Determine the [x, y] coordinate at the center of the cell enclosing the given text.  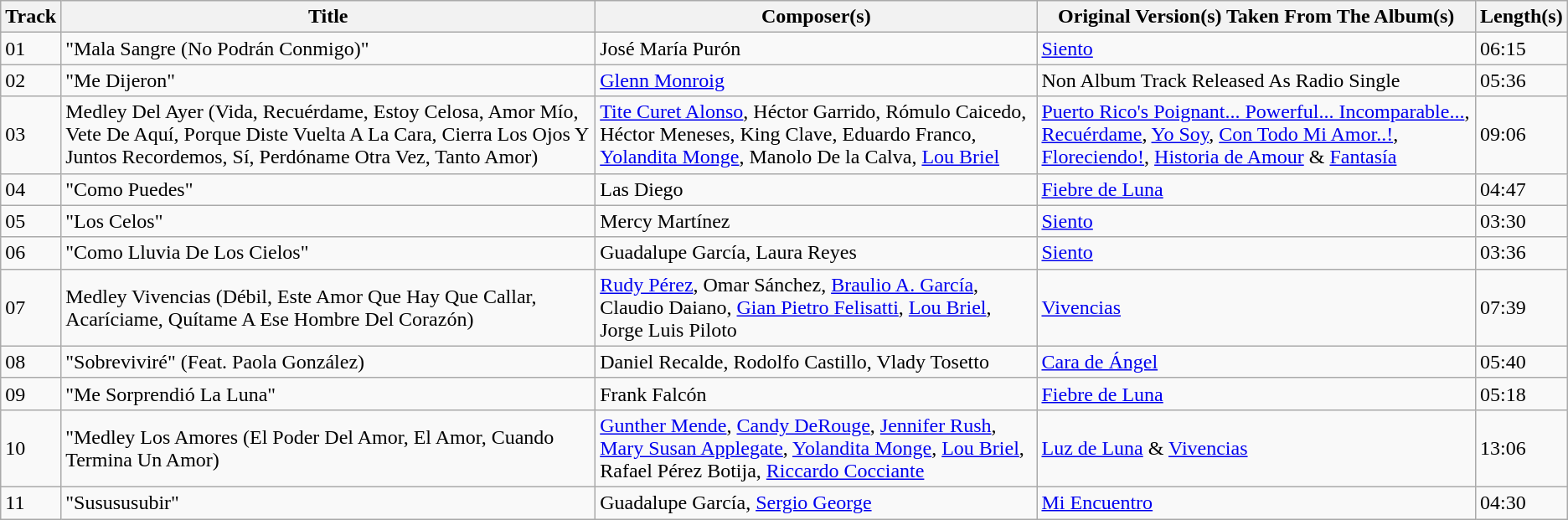
Puerto Rico's Poignant... Powerful... Incomparable..., Recuérdame, Yo Soy, Con Todo Mi Amor..!, Floreciendo!, Historia de Amour & Fantasía [1256, 135]
08 [31, 362]
04 [31, 189]
09:06 [1521, 135]
Rudy Pérez, Omar Sánchez, Braulio A. García, Claudio Daiano, Gian Pietro Felisatti, Lou Briel, Jorge Luis Piloto [816, 307]
01 [31, 49]
"Mala Sangre (No Podrán Conmigo)" [328, 49]
04:47 [1521, 189]
11 [31, 502]
"Los Celos" [328, 221]
Frank Falcón [816, 394]
03 [31, 135]
José María Purón [816, 49]
Mercy Martínez [816, 221]
"Como Puedes" [328, 189]
04:30 [1521, 502]
Length(s) [1521, 17]
Guadalupe García, Sergio George [816, 502]
13:06 [1521, 448]
Mi Encuentro [1256, 502]
05:40 [1521, 362]
Gunther Mende, Candy DeRouge, Jennifer Rush, Mary Susan Applegate, Yolandita Monge, Lou Briel, Rafael Pérez Botija, Riccardo Cocciante [816, 448]
Medley Vivencias (Débil, Este Amor Que Hay Que Callar, Acaríciame, Quítame A Ese Hombre Del Corazón) [328, 307]
"Susususubir" [328, 502]
Composer(s) [816, 17]
05:36 [1521, 80]
07:39 [1521, 307]
Guadalupe García, Laura Reyes [816, 253]
Daniel Recalde, Rodolfo Castillo, Vlady Tosetto [816, 362]
Cara de Ángel [1256, 362]
03:30 [1521, 221]
Las Diego [816, 189]
07 [31, 307]
Original Version(s) Taken From The Album(s) [1256, 17]
Track [31, 17]
Title [328, 17]
03:36 [1521, 253]
05:18 [1521, 394]
Vivencias [1256, 307]
Glenn Monroig [816, 80]
"Sobreviviré" (Feat. Paola González) [328, 362]
Non Album Track Released As Radio Single [1256, 80]
Luz de Luna & Vivencias [1256, 448]
02 [31, 80]
06:15 [1521, 49]
09 [31, 394]
"Como Lluvia De Los Cielos" [328, 253]
Tite Curet Alonso, Héctor Garrido, Rómulo Caicedo, Héctor Meneses, King Clave, Eduardo Franco, Yolandita Monge, Manolo De la Calva, Lou Briel [816, 135]
"Me Sorprendió La Luna" [328, 394]
05 [31, 221]
"Me Dijeron" [328, 80]
10 [31, 448]
06 [31, 253]
"Medley Los Amores (El Poder Del Amor, El Amor, Cuando Termina Un Amor) [328, 448]
